Scan for the cell matching the given text and deliver its (x, y) coordinate at center. 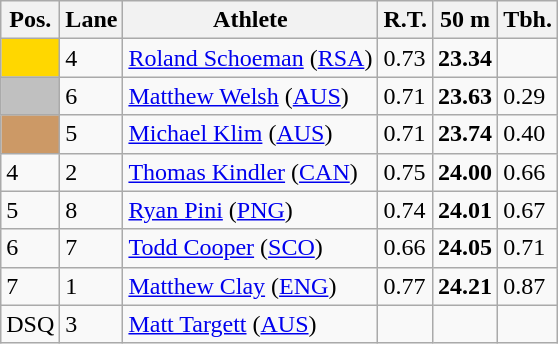
Tbh. (528, 20)
Todd Cooper (SCO) (250, 248)
2 (92, 172)
8 (92, 210)
Matthew Clay (ENG) (250, 286)
24.00 (466, 172)
23.34 (466, 58)
0.40 (528, 134)
Pos. (30, 20)
Matthew Welsh (AUS) (250, 96)
24.01 (466, 210)
24.05 (466, 248)
Athlete (250, 20)
Thomas Kindler (CAN) (250, 172)
0.75 (406, 172)
0.77 (406, 286)
23.74 (466, 134)
3 (92, 324)
Lane (92, 20)
Roland Schoeman (RSA) (250, 58)
Ryan Pini (PNG) (250, 210)
0.67 (528, 210)
0.73 (406, 58)
0.74 (406, 210)
24.21 (466, 286)
0.87 (528, 286)
50 m (466, 20)
DSQ (30, 324)
1 (92, 286)
23.63 (466, 96)
Matt Targett (AUS) (250, 324)
Michael Klim (AUS) (250, 134)
0.29 (528, 96)
R.T. (406, 20)
